Find where the given text appears and provide that cell's center as [x, y] coordinate. 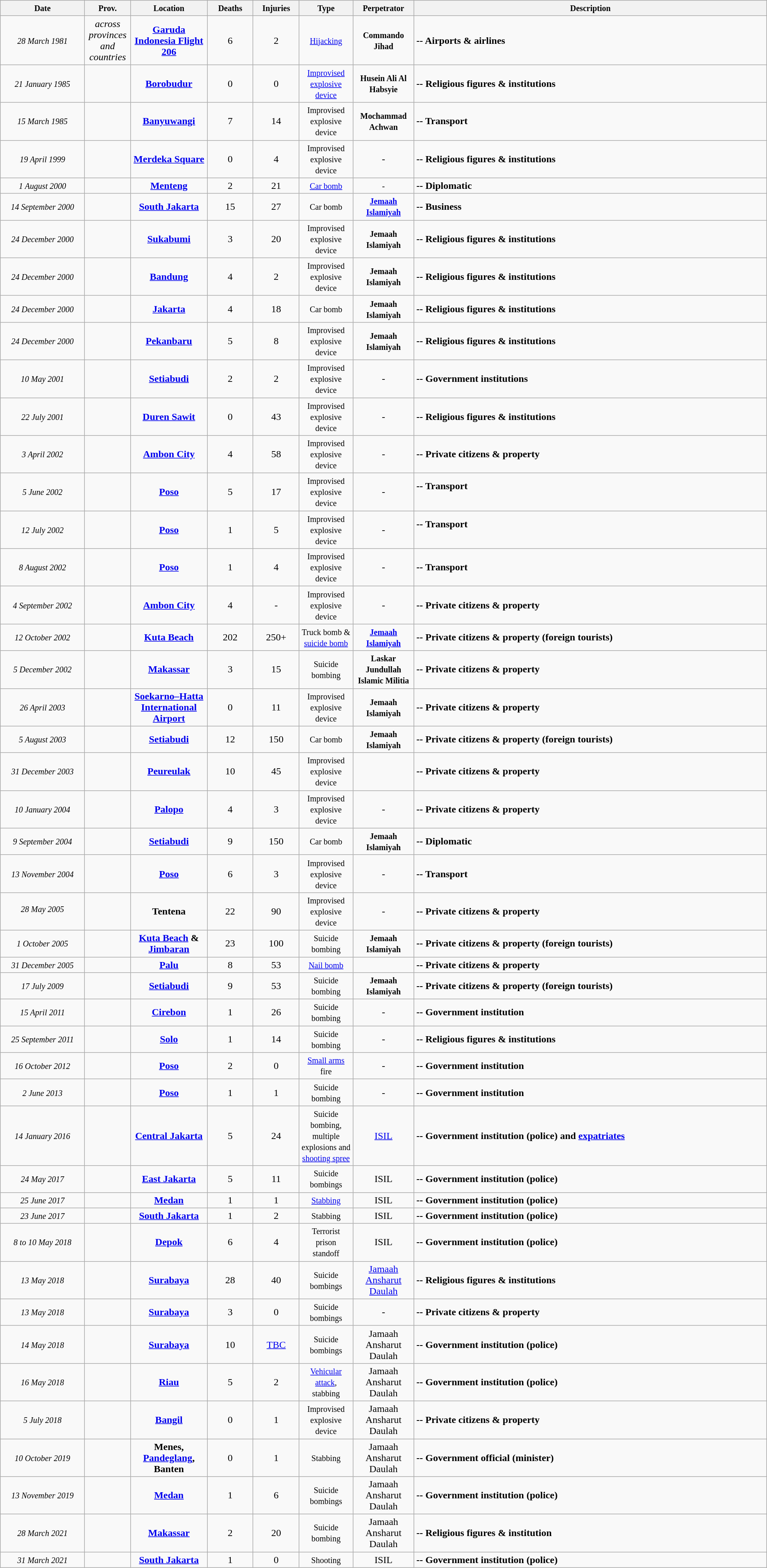
12 October 2002 [43, 638]
Hijacking [326, 40]
Menes, Pandeglang, Banten [169, 1458]
13 November 2004 [43, 874]
TBC [276, 1344]
Palu [169, 965]
25 June 2017 [43, 1200]
Duren Sawit [169, 416]
15 March 1985 [43, 121]
1 October 2005 [43, 943]
Palopo [169, 809]
East Jakarta [169, 1179]
40 [276, 1280]
5 December 2002 [43, 669]
23 [230, 943]
26 [276, 1013]
Nail bomb [326, 965]
21 [276, 186]
Bandung [169, 277]
5 August 2003 [43, 739]
16 May 2018 [43, 1382]
Cirebon [169, 1013]
22 [230, 911]
Husein Ali Al Habsyie [383, 84]
28 March 1981 [43, 40]
5 July 2018 [43, 1420]
43 [276, 416]
-- Religious figures & institution [591, 1533]
17 [276, 492]
-- Business [591, 206]
Solo [169, 1039]
12 [230, 739]
Small arms fire [326, 1066]
3 April 2002 [43, 454]
Bangil [169, 1420]
8 to 10 May 2018 [43, 1242]
58 [276, 454]
Borobudur [169, 84]
22 July 2001 [43, 416]
7 [230, 121]
14 May 2018 [43, 1344]
Menteng [169, 186]
14 September 2000 [43, 206]
Central Jakarta [169, 1136]
1 August 2000 [43, 186]
31 December 2003 [43, 772]
Garuda Indonesia Flight 206 [169, 40]
Jakarta [169, 309]
24 May 2017 [43, 1179]
17 July 2009 [43, 986]
Pekanbaru [169, 341]
Riau [169, 1382]
Terrorist prison standoff [326, 1242]
10 January 2004 [43, 809]
9 September 2004 [43, 842]
-- Government institution (police) and expatriates [591, 1136]
Mochammad Achwan [383, 121]
90 [276, 911]
Laskar Jundullah Islamic Militia [383, 669]
-- Government institutions [591, 379]
Commando Jihad [383, 40]
Kuta Beach [169, 638]
18 [276, 309]
Soekarno–Hatta International Airport [169, 707]
Kuta Beach & Jimbaran [169, 943]
10 October 2019 [43, 1458]
Location [169, 8]
Vehicular attack, stabbing [326, 1382]
Truck bomb & suicide bomb [326, 638]
4 September 2002 [43, 605]
Depok [169, 1242]
Prov. [107, 8]
Sukabumi [169, 239]
28 May 2005 [43, 911]
Date [43, 8]
Type [326, 8]
-- Airports & airlines [591, 40]
Shooting [326, 1560]
Banyuwangi [169, 121]
8 August 2002 [43, 567]
Tentena [169, 911]
Injuries [276, 8]
-- Government official (minister) [591, 1458]
24 [276, 1136]
19 April 1999 [43, 159]
28 [230, 1280]
31 December 2005 [43, 965]
15 April 2011 [43, 1013]
250+ [276, 638]
10 May 2001 [43, 379]
2 June 2013 [43, 1092]
5 June 2002 [43, 492]
31 March 2021 [43, 1560]
14 January 2016 [43, 1136]
27 [276, 206]
13 November 2019 [43, 1495]
Peureulak [169, 772]
12 July 2002 [43, 530]
16 October 2012 [43, 1066]
25 September 2011 [43, 1039]
100 [276, 943]
21 January 1985 [43, 84]
across provinces and countries [107, 40]
26 April 2003 [43, 707]
202 [230, 638]
Deaths [230, 8]
Perpetrator [383, 8]
28 March 2021 [43, 1533]
Description [591, 8]
23 June 2017 [43, 1216]
45 [276, 772]
Merdeka Square [169, 159]
Suicide bombing, multiple explosions and shooting spree [326, 1136]
